Return [x, y] of the center of cell containing provided text 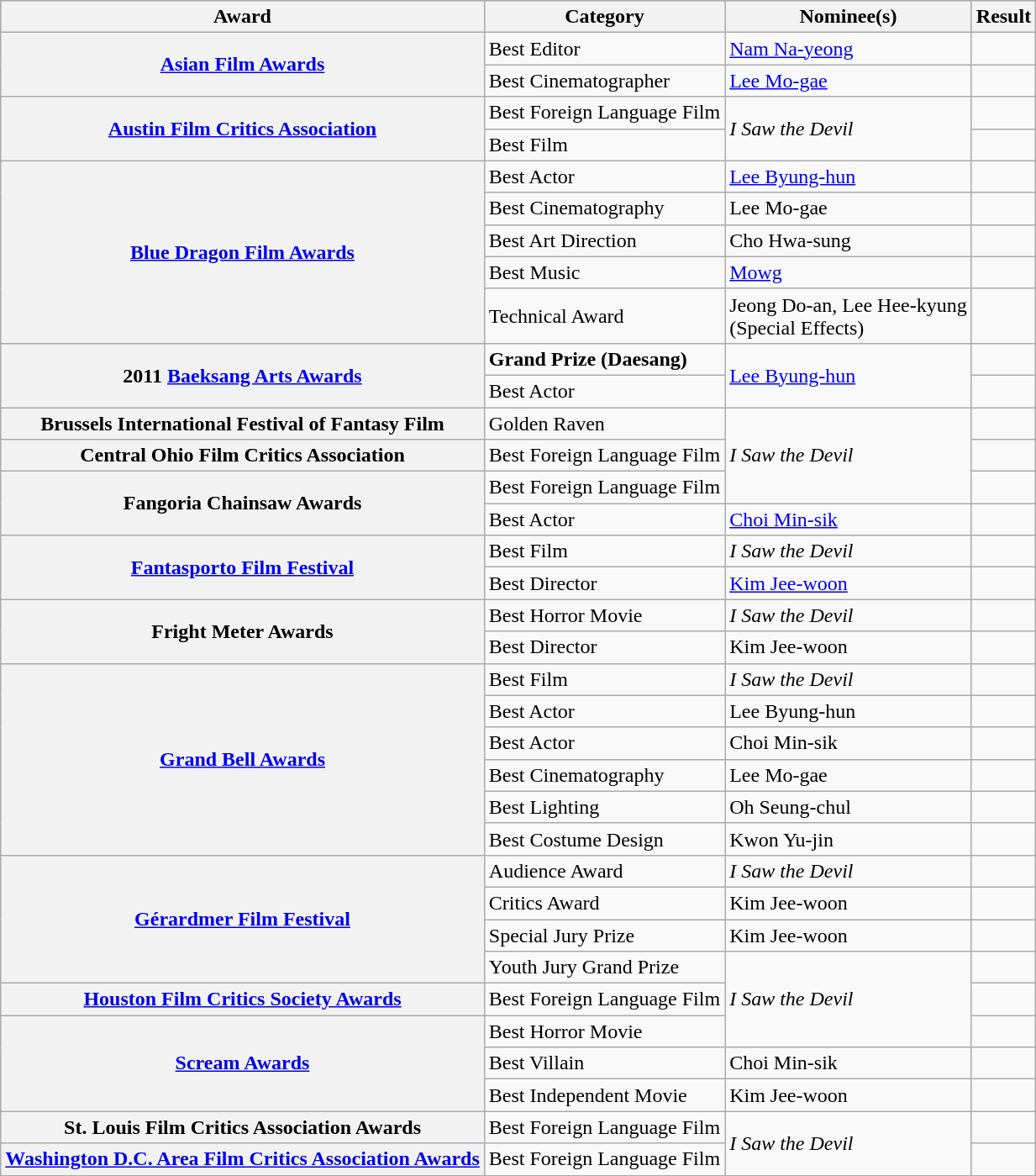
2011 Baeksang Arts Awards [243, 375]
Best Independent Movie [604, 1095]
Best Villain [604, 1063]
Best Editor [604, 49]
Kwon Yu-jin [849, 839]
Gérardmer Film Festival [243, 919]
Award [243, 17]
Brussels International Festival of Fantasy Film [243, 423]
Technical Award [604, 316]
Audience Award [604, 871]
Best Art Direction [604, 240]
Grand Prize (Daesang) [604, 359]
Blue Dragon Film Awards [243, 252]
Best Costume Design [604, 839]
Austin Film Critics Association [243, 129]
Central Ohio Film Critics Association [243, 456]
Scream Awards [243, 1063]
Result [1003, 17]
Cho Hwa-sung [849, 240]
Best Lighting [604, 807]
Fright Meter Awards [243, 631]
Special Jury Prize [604, 936]
Critics Award [604, 903]
St. Louis Film Critics Association Awards [243, 1127]
Best Music [604, 272]
Jeong Do-an, Lee Hee-kyung (Special Effects) [849, 316]
Best Cinematographer [604, 81]
Houston Film Critics Society Awards [243, 999]
Category [604, 17]
Golden Raven [604, 423]
Washington D.C. Area Film Critics Association Awards [243, 1159]
Grand Bell Awards [243, 759]
Youth Jury Grand Prize [604, 968]
Mowg [849, 272]
Fangoria Chainsaw Awards [243, 504]
Oh Seung-chul [849, 807]
Fantasporto Film Festival [243, 567]
Asian Film Awards [243, 65]
Nominee(s) [849, 17]
Nam Na-yeong [849, 49]
